Determine the (X, Y) coordinate at the center of the cell enclosing the given text.  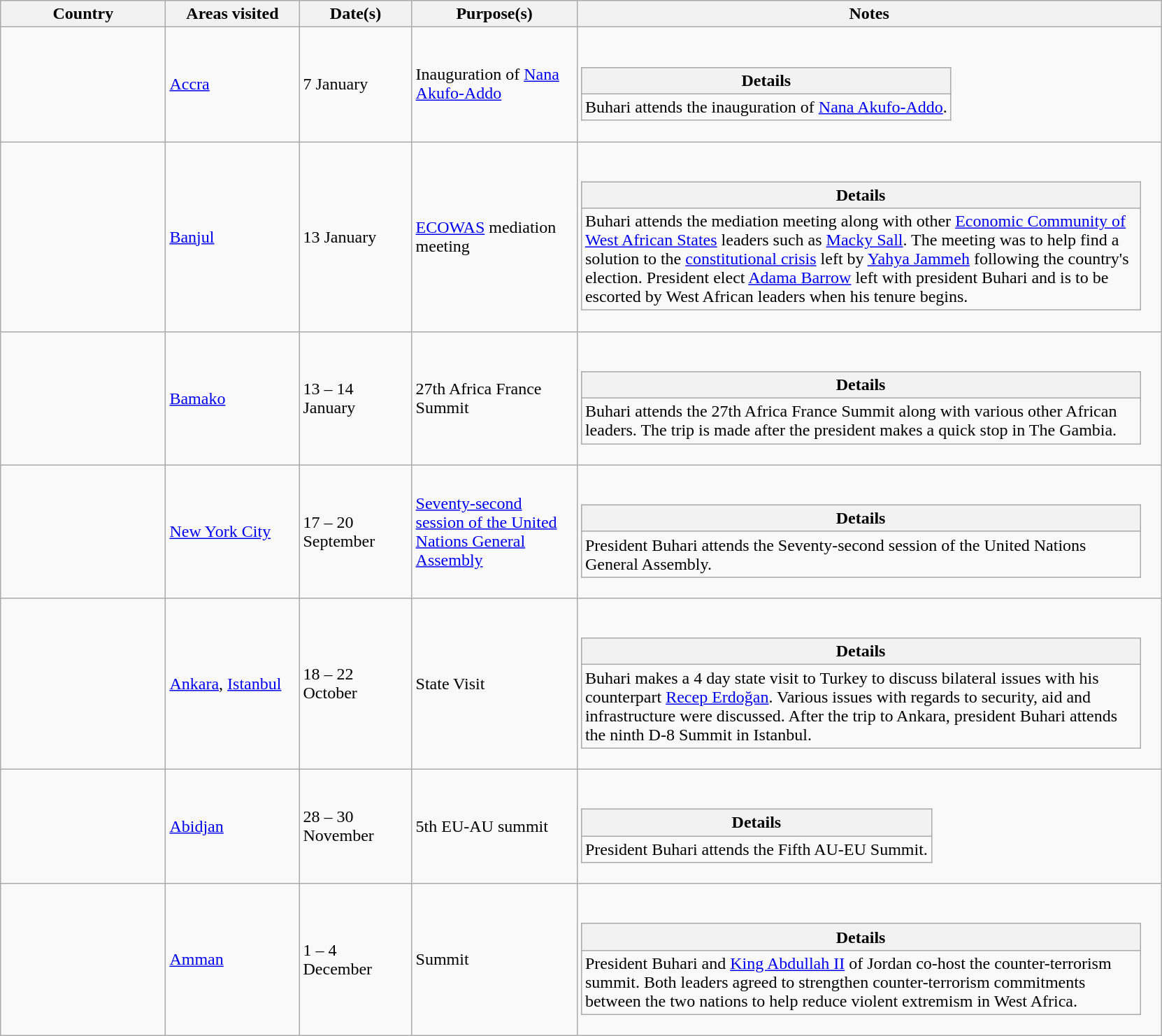
Areas visited (232, 14)
New York City (232, 531)
Country (83, 14)
Buhari attends the inauguration of Nana Akufo-Addo. (766, 107)
Summit (494, 960)
Accra (232, 85)
ECOWAS mediation meeting (494, 236)
13 January (355, 236)
Ankara, Istanbul (232, 684)
27th Africa France Summit (494, 398)
Notes (869, 14)
President Buhari attends the Seventy-second session of the United Nations General Assembly. (861, 554)
7 January (355, 85)
Abidjan (232, 826)
Details President Buhari attends the Seventy-second session of the United Nations General Assembly. (869, 531)
Seventy-second session of the United Nations General Assembly (494, 531)
5th EU-AU summit (494, 826)
Details Buhari attends the inauguration of Nana Akufo-Addo. (869, 85)
1 – 4 December (355, 960)
State Visit (494, 684)
28 – 30 November (355, 826)
Inauguration of Nana Akufo-Addo (494, 85)
18 – 22 October (355, 684)
Date(s) (355, 14)
President Buhari attends the Fifth AU-EU Summit. (756, 849)
Details President Buhari attends the Fifth AU-EU Summit. (869, 826)
Purpose(s) (494, 14)
17 – 20 September (355, 531)
13 – 14 January (355, 398)
Amman (232, 960)
Bamako (232, 398)
Banjul (232, 236)
